Identify which cell holds the provided text, then report its [x, y] central coordinate. 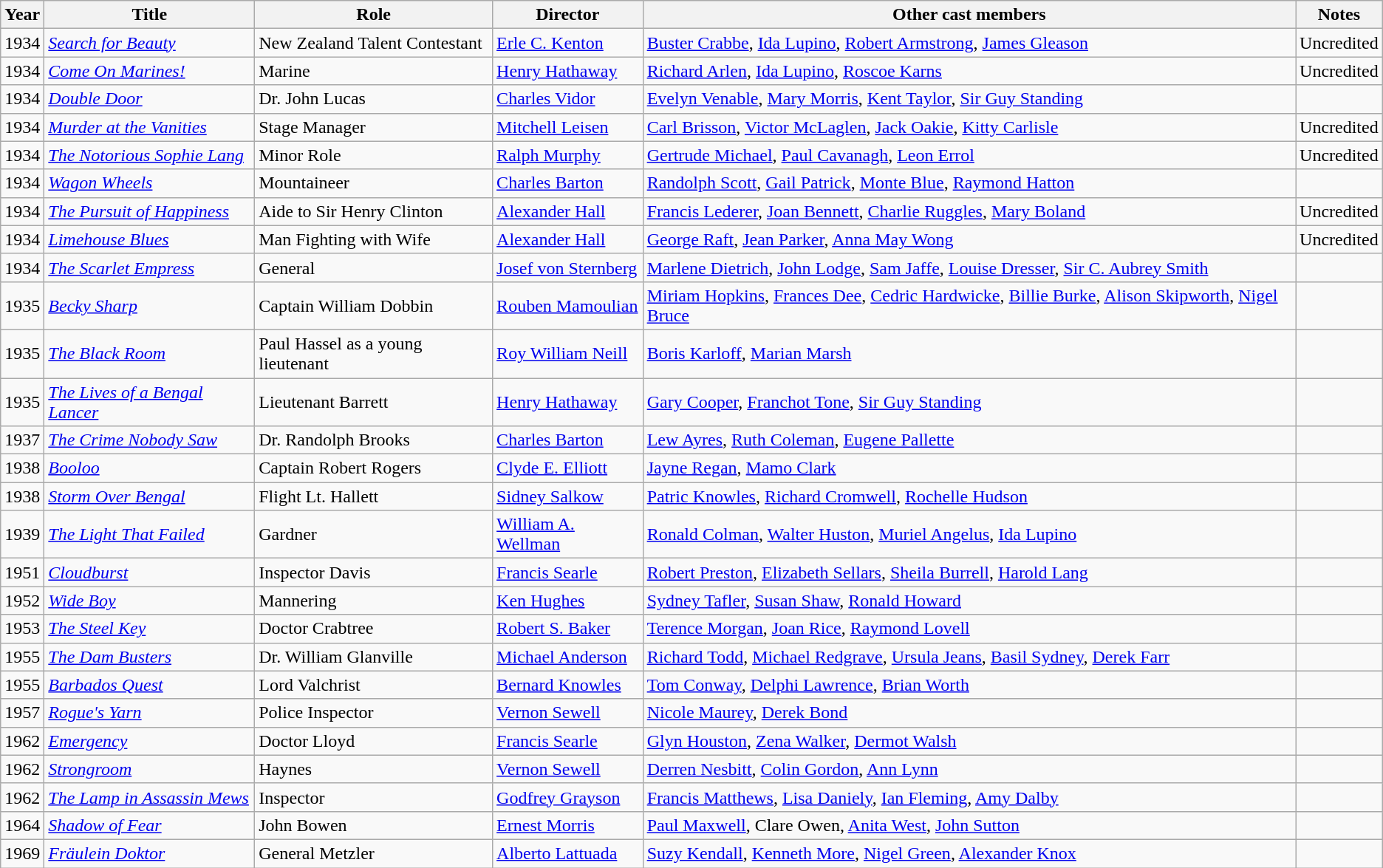
Francis Lederer, Joan Bennett, Charlie Ruggles, Mary Boland [969, 211]
Haynes [374, 769]
Mountaineer [374, 183]
1951 [22, 573]
Lieutenant Barrett [374, 402]
Captain Robert Rogers [374, 468]
1952 [22, 601]
Barbados Quest [149, 685]
Role [374, 15]
Wide Boy [149, 601]
Miriam Hopkins, Frances Dee, Cedric Hardwicke, Billie Burke, Alison Skipworth, Nigel Bruce [969, 306]
Becky Sharp [149, 306]
Clyde E. Elliott [568, 468]
Year [22, 15]
1969 [22, 853]
Mitchell Leisen [568, 127]
The Lamp in Assassin Mews [149, 797]
Sydney Tafler, Susan Shaw, Ronald Howard [969, 601]
Director [568, 15]
Boris Karloff, Marian Marsh [969, 353]
Come On Marines! [149, 71]
Ralph Murphy [568, 155]
Francis Matthews, Lisa Daniely, Ian Fleming, Amy Dalby [969, 797]
Terence Morgan, Joan Rice, Raymond Lovell [969, 629]
Notes [1339, 15]
The Light That Failed [149, 535]
George Raft, Jean Parker, Anna May Wong [969, 239]
John Bowen [374, 825]
Aide to Sir Henry Clinton [374, 211]
1957 [22, 713]
1964 [22, 825]
Fräulein Doktor [149, 853]
Gary Cooper, Franchot Tone, Sir Guy Standing [969, 402]
The Crime Nobody Saw [149, 440]
The Lives of a Bengal Lancer [149, 402]
Doctor Lloyd [374, 741]
Evelyn Venable, Mary Morris, Kent Taylor, Sir Guy Standing [969, 99]
Richard Arlen, Ida Lupino, Roscoe Karns [969, 71]
Paul Maxwell, Clare Owen, Anita West, John Sutton [969, 825]
Man Fighting with Wife [374, 239]
Cloudburst [149, 573]
Marlene Dietrich, John Lodge, Sam Jaffe, Louise Dresser, Sir C. Aubrey Smith [969, 267]
Ronald Colman, Walter Huston, Muriel Angelus, Ida Lupino [969, 535]
Josef von Sternberg [568, 267]
Sidney Salkow [568, 496]
Erle C. Kenton [568, 43]
Search for Beauty [149, 43]
Robert Preston, Elizabeth Sellars, Sheila Burrell, Harold Lang [969, 573]
Tom Conway, Delphi Lawrence, Brian Worth [969, 685]
Police Inspector [374, 713]
Buster Crabbe, Ida Lupino, Robert Armstrong, James Gleason [969, 43]
The Pursuit of Happiness [149, 211]
Bernard Knowles [568, 685]
Title [149, 15]
Paul Hassel as a young lieutenant [374, 353]
Nicole Maurey, Derek Bond [969, 713]
Limehouse Blues [149, 239]
Inspector [374, 797]
Marine [374, 71]
Roy William Neill [568, 353]
Other cast members [969, 15]
Doctor Crabtree [374, 629]
Strongroom [149, 769]
Carl Brisson, Victor McLaglen, Jack Oakie, Kitty Carlisle [969, 127]
Storm Over Bengal [149, 496]
The Black Room [149, 353]
Derren Nesbitt, Colin Gordon, Ann Lynn [969, 769]
Charles Vidor [568, 99]
Murder at the Vanities [149, 127]
Dr. John Lucas [374, 99]
Alberto Lattuada [568, 853]
The Scarlet Empress [149, 267]
1937 [22, 440]
Lew Ayres, Ruth Coleman, Eugene Pallette [969, 440]
Mannering [374, 601]
Dr. William Glanville [374, 657]
The Steel Key [149, 629]
Wagon Wheels [149, 183]
The Dam Busters [149, 657]
Captain William Dobbin [374, 306]
Dr. Randolph Brooks [374, 440]
Michael Anderson [568, 657]
New Zealand Talent Contestant [374, 43]
Ken Hughes [568, 601]
Godfrey Grayson [568, 797]
Richard Todd, Michael Redgrave, Ursula Jeans, Basil Sydney, Derek Farr [969, 657]
General [374, 267]
Gertrude Michael, Paul Cavanagh, Leon Errol [969, 155]
General Metzler [374, 853]
1939 [22, 535]
The Notorious Sophie Lang [149, 155]
Randolph Scott, Gail Patrick, Monte Blue, Raymond Hatton [969, 183]
Glyn Houston, Zena Walker, Dermot Walsh [969, 741]
Shadow of Fear [149, 825]
Suzy Kendall, Kenneth More, Nigel Green, Alexander Knox [969, 853]
William A. Wellman [568, 535]
Ernest Morris [568, 825]
Stage Manager [374, 127]
Double Door [149, 99]
Lord Valchrist [374, 685]
Robert S. Baker [568, 629]
Rouben Mamoulian [568, 306]
Flight Lt. Hallett [374, 496]
Jayne Regan, Mamo Clark [969, 468]
Minor Role [374, 155]
1953 [22, 629]
Gardner [374, 535]
Rogue's Yarn [149, 713]
Booloo [149, 468]
Patric Knowles, Richard Cromwell, Rochelle Hudson [969, 496]
Emergency [149, 741]
Inspector Davis [374, 573]
